Capture the cell that displays the provided text and extract its [X, Y] central coordinate. 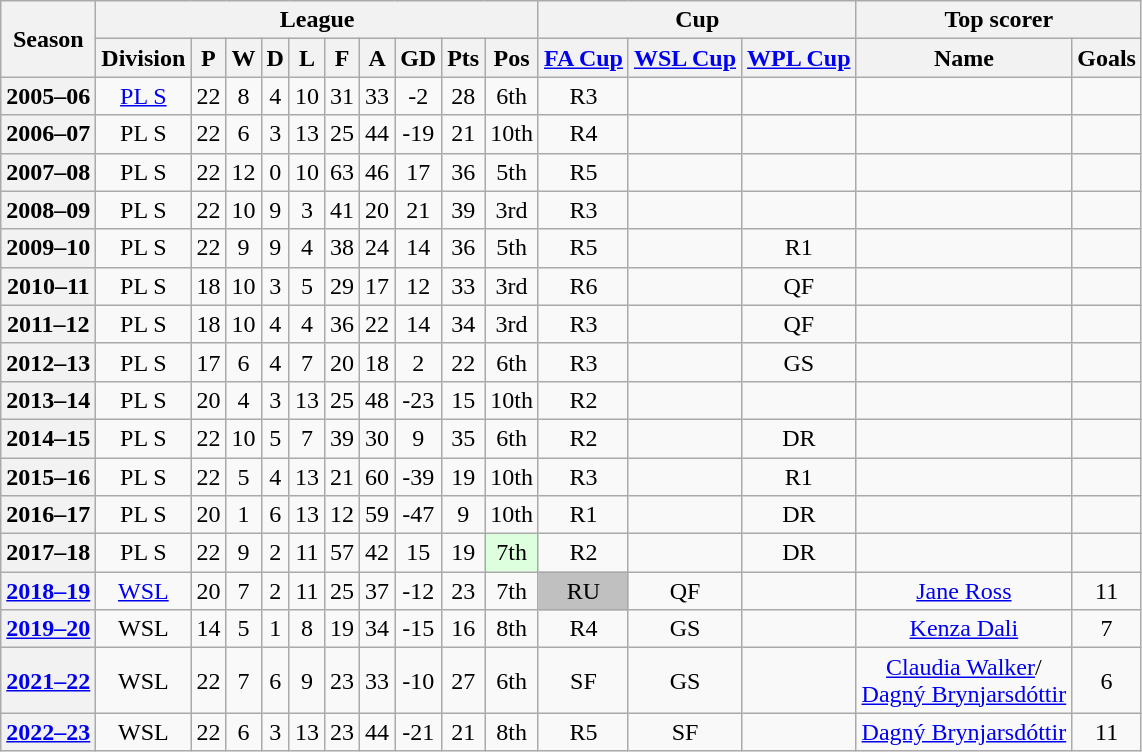
W [244, 58]
24 [378, 248]
D [275, 58]
37 [378, 591]
2013–14 [48, 400]
2009–10 [48, 248]
60 [378, 477]
2015–16 [48, 477]
-2 [418, 96]
GD [418, 58]
R6 [583, 286]
2012–13 [48, 362]
2021–22 [48, 680]
57 [342, 553]
Name [964, 58]
-21 [418, 732]
FA Cup [583, 58]
Dagný Brynjarsdóttir [964, 732]
2014–15 [48, 438]
41 [342, 210]
0 [275, 172]
Top scorer [998, 20]
Pts [464, 58]
48 [378, 400]
31 [342, 96]
38 [342, 248]
Division [144, 58]
2016–17 [48, 515]
Goals [1107, 58]
2006–07 [48, 134]
46 [378, 172]
29 [342, 286]
2008–09 [48, 210]
2018–19 [48, 591]
-39 [418, 477]
2007–08 [48, 172]
-47 [418, 515]
28 [464, 96]
Cup [697, 20]
2005–06 [48, 96]
30 [378, 438]
League [318, 20]
A [378, 58]
16 [464, 629]
-23 [418, 400]
59 [378, 515]
2019–20 [48, 629]
42 [378, 553]
Kenza Dali [964, 629]
Pos [512, 58]
WPL Cup [799, 58]
L [306, 58]
2010–11 [48, 286]
Claudia Walker/Dagný Brynjarsdóttir [964, 680]
RU [583, 591]
F [342, 58]
Jane Ross [964, 591]
-12 [418, 591]
Season [48, 39]
P [208, 58]
2017–18 [48, 553]
35 [464, 438]
27 [464, 680]
-10 [418, 680]
WSL Cup [684, 58]
-19 [418, 134]
63 [342, 172]
2022–23 [48, 732]
2011–12 [48, 324]
-15 [418, 629]
